Return the [X, Y] coordinate for the center point of the cell that contains the specified text.  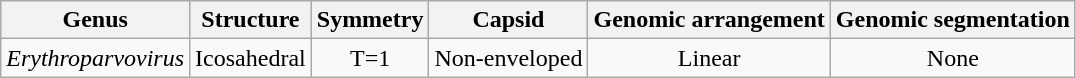
Genomic arrangement [709, 20]
T=1 [370, 58]
Genus [96, 20]
Capsid [508, 20]
Linear [709, 58]
None [952, 58]
Symmetry [370, 20]
Erythroparvovirus [96, 58]
Non-enveloped [508, 58]
Structure [251, 20]
Icosahedral [251, 58]
Genomic segmentation [952, 20]
